Search for the cell housing the specified text and yield its [x, y] center coordinate. 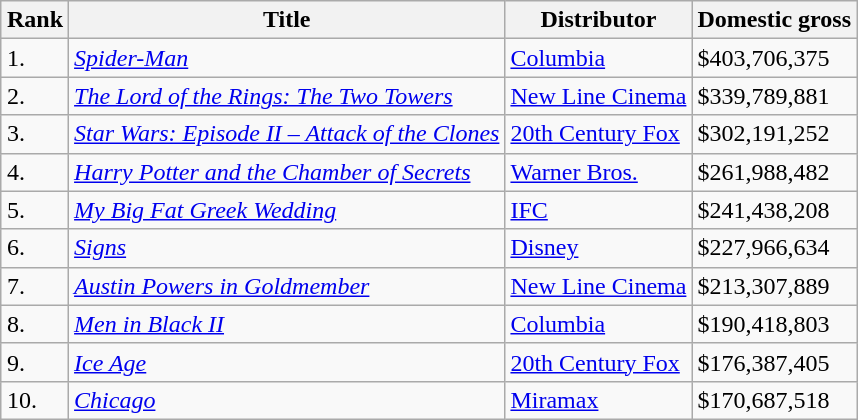
Spider-Man [287, 58]
10. [34, 400]
$302,191,252 [774, 134]
Men in Black II [287, 324]
1. [34, 58]
Signs [287, 248]
$190,418,803 [774, 324]
$176,387,405 [774, 362]
9. [34, 362]
Miramax [598, 400]
Ice Age [287, 362]
The Lord of the Rings: The Two Towers [287, 96]
3. [34, 134]
IFC [598, 210]
2. [34, 96]
Domestic gross [774, 20]
6. [34, 248]
Title [287, 20]
Warner Bros. [598, 172]
4. [34, 172]
Distributor [598, 20]
$170,687,518 [774, 400]
7. [34, 286]
My Big Fat Greek Wedding [287, 210]
Disney [598, 248]
$339,789,881 [774, 96]
$213,307,889 [774, 286]
Austin Powers in Goldmember [287, 286]
$241,438,208 [774, 210]
$261,988,482 [774, 172]
Harry Potter and the Chamber of Secrets [287, 172]
Chicago [287, 400]
Star Wars: Episode II – Attack of the Clones [287, 134]
Rank [34, 20]
8. [34, 324]
5. [34, 210]
$403,706,375 [774, 58]
$227,966,634 [774, 248]
